From the cell containing the given text, extract its center point as (x, y) coordinate. 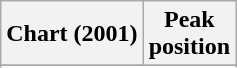
Chart (2001) (72, 34)
Peakposition (189, 34)
